Provide the (X, Y) coordinate of the cell's center where the given text is located.  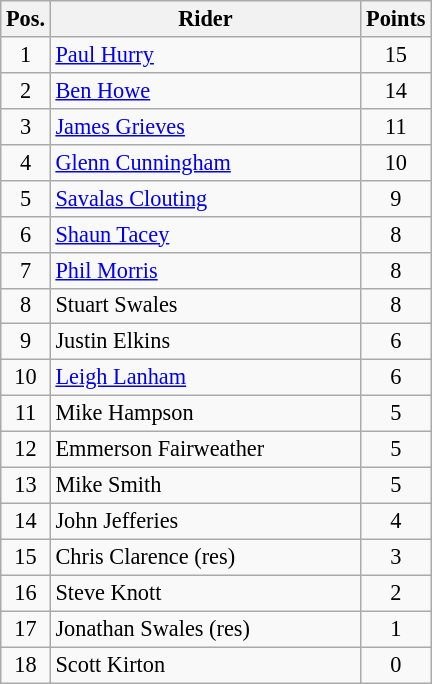
Savalas Clouting (205, 198)
Leigh Lanham (205, 378)
17 (26, 629)
Rider (205, 19)
7 (26, 270)
Pos. (26, 19)
Stuart Swales (205, 306)
Chris Clarence (res) (205, 557)
Justin Elkins (205, 342)
Mike Smith (205, 485)
18 (26, 665)
Steve Knott (205, 593)
Paul Hurry (205, 55)
16 (26, 593)
13 (26, 485)
James Grieves (205, 126)
Jonathan Swales (res) (205, 629)
12 (26, 450)
Ben Howe (205, 90)
Phil Morris (205, 270)
Mike Hampson (205, 414)
Scott Kirton (205, 665)
Emmerson Fairweather (205, 450)
Shaun Tacey (205, 234)
Glenn Cunningham (205, 162)
0 (396, 665)
John Jefferies (205, 521)
Points (396, 19)
